For the text-containing cell, return its midpoint in [x, y] coordinate format. 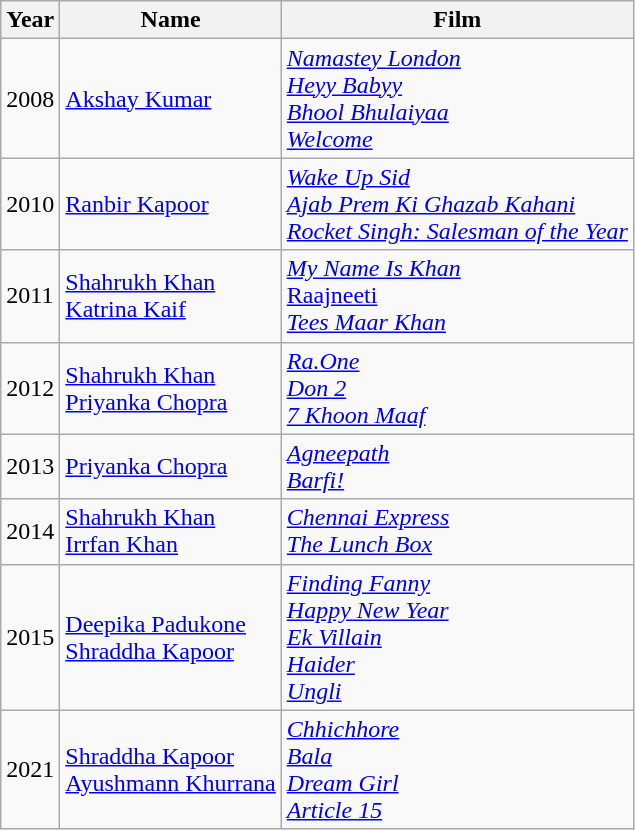
ChhichhoreBalaDream GirlArticle 15 [457, 770]
Ranbir Kapoor [170, 204]
Finding Fanny Happy New Year Ek Villain Haider Ungli [457, 637]
2012 [30, 388]
Shahrukh Khan Irrfan Khan [170, 532]
2010 [30, 204]
2021 [30, 770]
Shraddha KapoorAyushmann Khurrana [170, 770]
Agneepath Barfi! [457, 466]
My Name Is Khan Raajneeti Tees Maar Khan [457, 296]
2013 [30, 466]
Wake Up Sid Ajab Prem Ki Ghazab Kahani Rocket Singh: Salesman of the Year [457, 204]
Film [457, 20]
2008 [30, 98]
2015 [30, 637]
Chennai Express The Lunch Box [457, 532]
Deepika Padukone Shraddha Kapoor [170, 637]
Ra.One Don 2 7 Khoon Maaf [457, 388]
Shahrukh Khan Priyanka Chopra [170, 388]
Akshay Kumar [170, 98]
Year [30, 20]
2011 [30, 296]
2014 [30, 532]
Namastey London Heyy Babyy Bhool Bhulaiyaa Welcome [457, 98]
Priyanka Chopra [170, 466]
Name [170, 20]
Shahrukh Khan Katrina Kaif [170, 296]
